Identify which cell holds the provided text, then report its [X, Y] central coordinate. 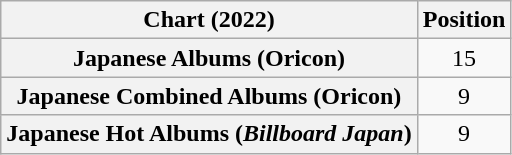
Japanese Combined Albums (Oricon) [209, 96]
15 [464, 58]
Japanese Hot Albums (Billboard Japan) [209, 134]
Chart (2022) [209, 20]
Position [464, 20]
Japanese Albums (Oricon) [209, 58]
